Extract the [X, Y] coordinate from the center of the cell holding the provided text.  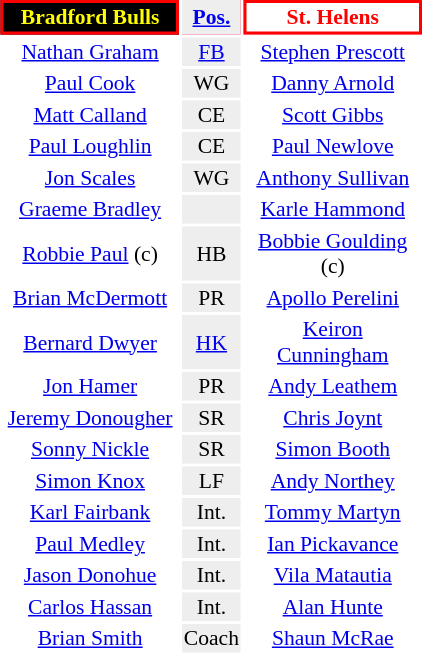
Nathan Graham [90, 52]
Brian McDermott [90, 298]
Coach [211, 638]
Bobbie Goulding (c) [333, 253]
Jon Scales [90, 178]
Anthony Sullivan [333, 178]
Andy Northey [333, 480]
Paul Cook [90, 83]
Paul Newlove [333, 146]
St. Helens [333, 17]
LF [211, 480]
Karle Hammond [333, 209]
Paul Loughlin [90, 146]
Jon Hamer [90, 386]
Tommy Martyn [333, 512]
Bernard Dwyer [90, 342]
Paul Medley [90, 544]
Scott Gibbs [333, 114]
Keiron Cunningham [333, 342]
HK [211, 342]
Robbie Paul (c) [90, 253]
Karl Fairbank [90, 512]
Simon Booth [333, 449]
Vila Matautia [333, 575]
Shaun McRae [333, 638]
Brian Smith [90, 638]
FB [211, 52]
Jeremy Donougher [90, 418]
Jason Donohue [90, 575]
Apollo Perelini [333, 298]
HB [211, 253]
Andy Leathem [333, 386]
Matt Calland [90, 114]
Graeme Bradley [90, 209]
Stephen Prescott [333, 52]
Simon Knox [90, 480]
Sonny Nickle [90, 449]
Carlos Hassan [90, 606]
Chris Joynt [333, 418]
Alan Hunte [333, 606]
Bradford Bulls [90, 17]
Pos. [211, 17]
Danny Arnold [333, 83]
Ian Pickavance [333, 544]
